Search for the cell housing the specified text and yield its [X, Y] center coordinate. 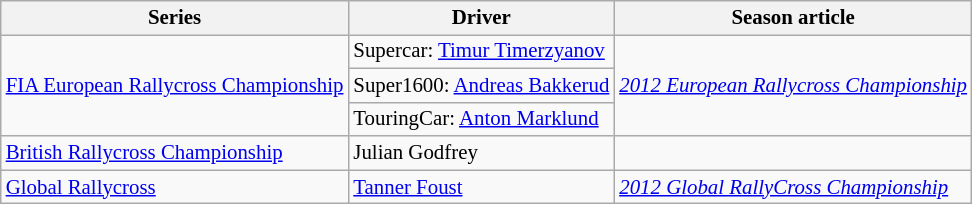
FIA European Rallycross Championship [175, 85]
Julian Godfrey [481, 153]
Series [175, 18]
Super1600: Andreas Bakkerud [481, 85]
TouringCar: Anton Marklund [481, 119]
2012 Global RallyCross Championship [793, 187]
Driver [481, 18]
2012 European Rallycross Championship [793, 85]
Global Rallycross [175, 187]
Season article [793, 18]
Supercar: Timur Timerzyanov [481, 51]
British Rallycross Championship [175, 153]
Tanner Foust [481, 187]
